Find where the given text appears and provide that cell's center as (X, Y) coordinate. 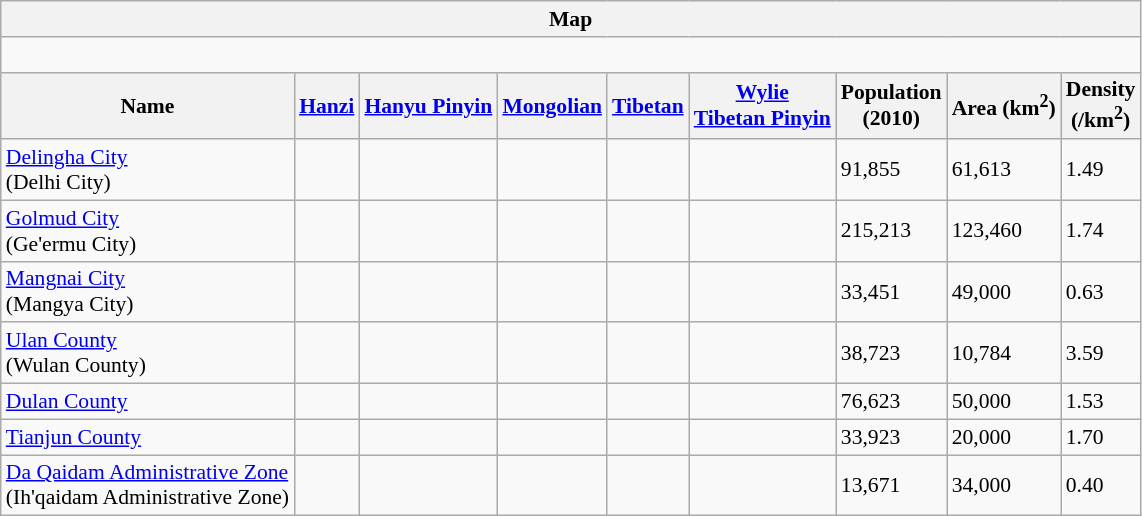
3.59 (1101, 354)
Mongolian (552, 106)
91,855 (892, 170)
34,000 (1004, 486)
76,623 (892, 402)
Da Qaidam Administrative Zone(Ih'qaidam Administrative Zone) (148, 486)
Density(/km2) (1101, 106)
49,000 (1004, 292)
WylieTibetan Pinyin (762, 106)
Hanzi (326, 106)
Tianjun County (148, 437)
10,784 (1004, 354)
1.49 (1101, 170)
1.53 (1101, 402)
Map (571, 19)
123,460 (1004, 230)
Dulan County (148, 402)
Ulan County(Wulan County) (148, 354)
1.70 (1101, 437)
Delingha City(Delhi City) (148, 170)
20,000 (1004, 437)
33,451 (892, 292)
Tibetan (648, 106)
215,213 (892, 230)
50,000 (1004, 402)
38,723 (892, 354)
61,613 (1004, 170)
Hanyu Pinyin (428, 106)
0.63 (1101, 292)
0.40 (1101, 486)
Golmud City(Ge'ermu City) (148, 230)
Population(2010) (892, 106)
33,923 (892, 437)
Mangnai City(Mangya City) (148, 292)
1.74 (1101, 230)
Area (km2) (1004, 106)
13,671 (892, 486)
Name (148, 106)
